Provide the [X, Y] coordinate of the cell's center where the given text is located.  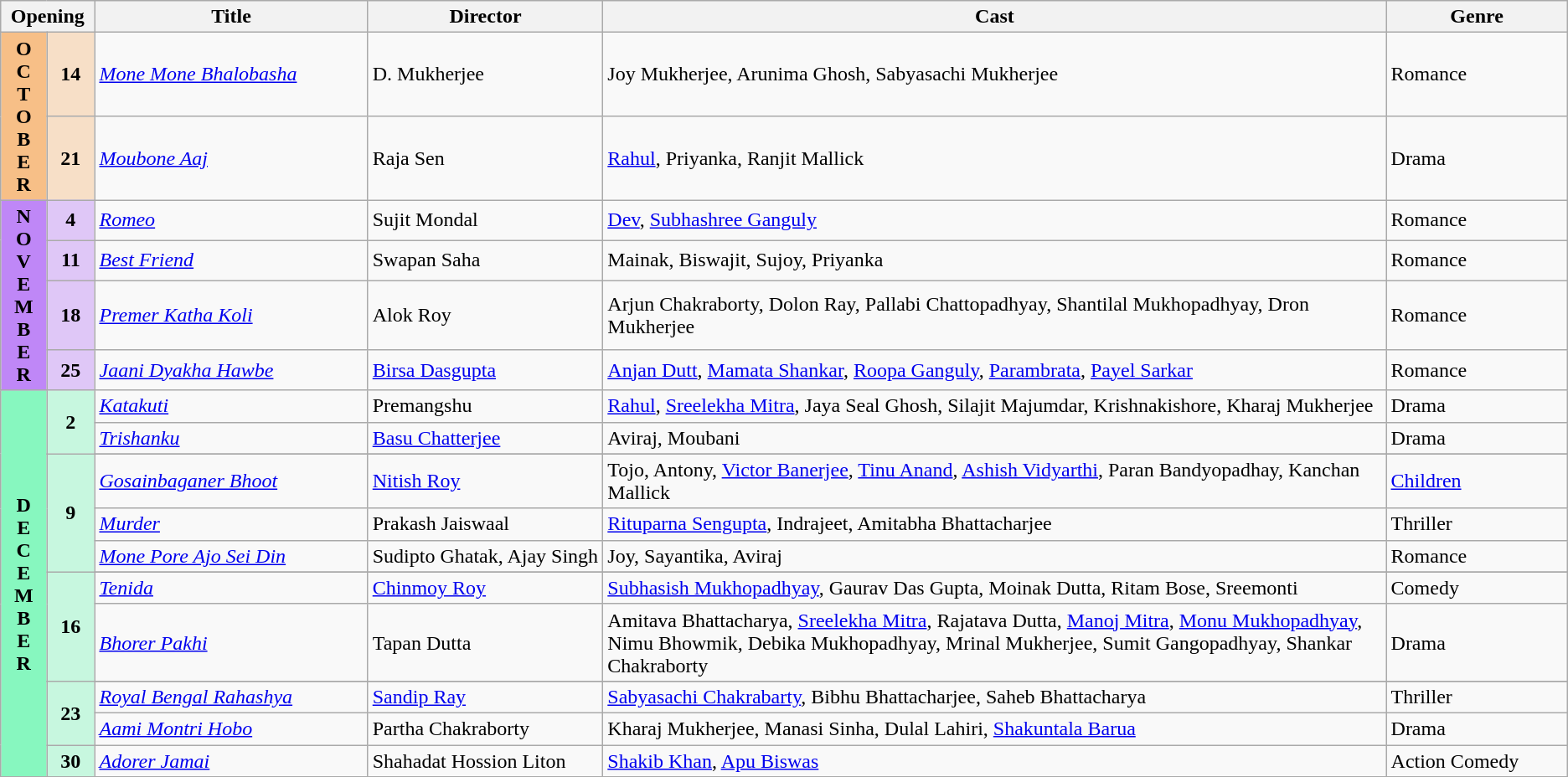
23 [70, 713]
30 [70, 761]
Chinmoy Roy [486, 588]
14 [70, 75]
9 [70, 512]
Katakuti [231, 406]
Anjan Dutt, Mamata Shankar, Roopa Ganguly, Parambrata, Payel Sarkar [995, 370]
25 [70, 370]
Swapan Saha [486, 260]
Tojo, Antony, Victor Banerjee, Tinu Anand, Ashish Vidyarthi, Paran Bandyopadhay, Kanchan Mallick [995, 481]
Prakash Jaiswaal [486, 524]
Partha Chakraborty [486, 728]
Dev, Subhashree Ganguly [995, 220]
Director [486, 17]
Sabyasachi Chakrabarty, Bibhu Bhattacharjee, Saheb Bhattacharya [995, 697]
Aviraj, Moubani [995, 438]
Rituparna Sengupta, Indrajeet, Amitabha Bhattacharjee [995, 524]
Tenida [231, 588]
Sudipto Ghatak, Ajay Singh [486, 556]
Raja Sen [486, 158]
Children [1477, 481]
11 [70, 260]
18 [70, 315]
NOVEMBER [23, 295]
Royal Bengal Rahashya [231, 697]
Premer Katha Koli [231, 315]
Action Comedy [1477, 761]
Sujit Mondal [486, 220]
Gosainbaganer Bhoot [231, 481]
Shakib Khan, Apu Biswas [995, 761]
Comedy [1477, 588]
Genre [1477, 17]
D. Mukherjee [486, 75]
Cast [995, 17]
Joy Mukherjee, Arunima Ghosh, Sabyasachi Mukherjee [995, 75]
Best Friend [231, 260]
Trishanku [231, 438]
Basu Chatterjee [486, 438]
OCTOBER [23, 116]
2 [70, 422]
Title [231, 17]
Mone Pore Ajo Sei Din [231, 556]
Shahadat Hossion Liton [486, 761]
Rahul, Priyanka, Ranjit Mallick [995, 158]
Nitish Roy [486, 481]
Moubone Aaj [231, 158]
Jaani Dyakha Hawbe [231, 370]
Alok Roy [486, 315]
Kharaj Mukherjee, Manasi Sinha, Dulal Lahiri, Shakuntala Barua [995, 728]
Murder [231, 524]
Joy, Sayantika, Aviraj [995, 556]
Aami Montri Hobo [231, 728]
Opening [48, 17]
4 [70, 220]
DECEMBER [23, 584]
Tapan Dutta [486, 642]
Subhasish Mukhopadhyay, Gaurav Das Gupta, Moinak Dutta, Ritam Bose, Sreemonti [995, 588]
Premangshu [486, 406]
Mone Mone Bhalobasha [231, 75]
Bhorer Pakhi [231, 642]
21 [70, 158]
Rahul, Sreelekha Mitra, Jaya Seal Ghosh, Silajit Majumdar, Krishnakishore, Kharaj Mukherjee [995, 406]
Birsa Dasgupta [486, 370]
Romeo [231, 220]
Adorer Jamai [231, 761]
Sandip Ray [486, 697]
Mainak, Biswajit, Sujoy, Priyanka [995, 260]
Arjun Chakraborty, Dolon Ray, Pallabi Chattopadhyay, Shantilal Mukhopadhyay, Dron Mukherjee [995, 315]
16 [70, 626]
